Capture the cell that displays the provided text and extract its (X, Y) central coordinate. 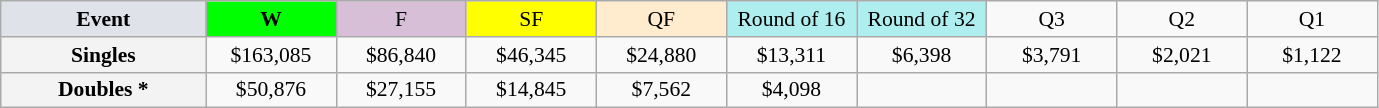
$50,876 (271, 90)
Q3 (1052, 19)
$6,398 (921, 55)
$86,840 (401, 55)
SF (531, 19)
$2,021 (1182, 55)
Q1 (1312, 19)
$7,562 (661, 90)
$1,122 (1312, 55)
F (401, 19)
QF (661, 19)
$27,155 (401, 90)
$3,791 (1052, 55)
$4,098 (791, 90)
Round of 32 (921, 19)
$46,345 (531, 55)
$14,845 (531, 90)
Round of 16 (791, 19)
W (271, 19)
$163,085 (271, 55)
$13,311 (791, 55)
Q2 (1182, 19)
Event (104, 19)
Singles (104, 55)
$24,880 (661, 55)
Doubles * (104, 90)
